Detect which cell encompasses the target text, then output its [x, y] center coordinate. 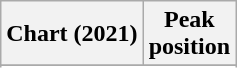
Chart (2021) [72, 34]
Peakposition [189, 34]
